Locate the cell with the specified text and output its (X, Y) center coordinate. 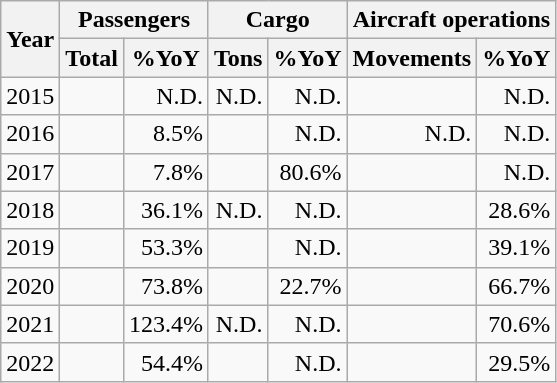
Aircraft operations (452, 20)
22.7% (308, 286)
123.4% (166, 324)
Year (30, 39)
Passengers (134, 20)
54.4% (166, 362)
2017 (30, 172)
2016 (30, 134)
28.6% (516, 210)
39.1% (516, 248)
73.8% (166, 286)
53.3% (166, 248)
29.5% (516, 362)
2020 (30, 286)
70.6% (516, 324)
2015 (30, 96)
2019 (30, 248)
80.6% (308, 172)
2022 (30, 362)
36.1% (166, 210)
8.5% (166, 134)
2021 (30, 324)
2018 (30, 210)
Cargo (278, 20)
66.7% (516, 286)
Movements (412, 58)
Tons (238, 58)
Total (92, 58)
7.8% (166, 172)
